Locate the cell with the specified text and output its [x, y] center coordinate. 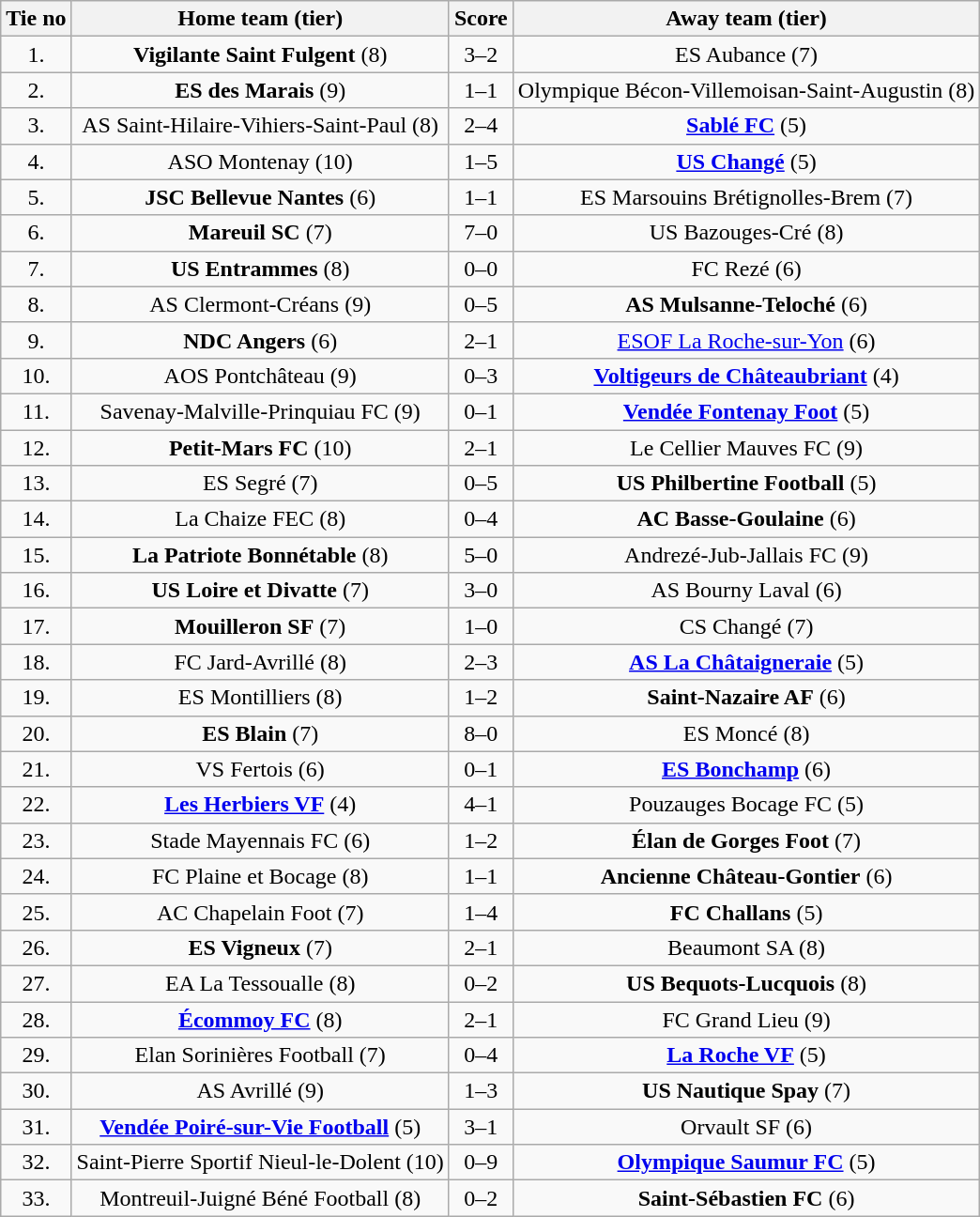
AS Mulsanne-Teloché (6) [746, 304]
8–0 [481, 733]
Saint-Pierre Sportif Nieul-le-Dolent (10) [260, 1163]
32. [36, 1163]
US Nautique Spay (7) [746, 1091]
33. [36, 1198]
25. [36, 912]
FC Plaine et Bocage (8) [260, 876]
5–0 [481, 555]
0–3 [481, 376]
ES Vigneux (7) [260, 947]
VS Fertois (6) [260, 769]
JSC Bellevue Nantes (6) [260, 197]
2–3 [481, 662]
6. [36, 233]
NDC Angers (6) [260, 340]
FC Challans (5) [746, 912]
US Bazouges-Cré (8) [746, 233]
La Roche VF (5) [746, 1055]
23. [36, 840]
ES Montilliers (8) [260, 698]
Voltigeurs de Châteaubriant (4) [746, 376]
Vendée Poiré-sur-Vie Football (5) [260, 1127]
28. [36, 1019]
Orvault SF (6) [746, 1127]
Élan de Gorges Foot (7) [746, 840]
13. [36, 484]
ES des Marais (9) [260, 90]
ES Segré (7) [260, 484]
La Chaize FEC (8) [260, 519]
3–0 [481, 591]
3–1 [481, 1127]
ES Blain (7) [260, 733]
18. [36, 662]
10. [36, 376]
ES Bonchamp (6) [746, 769]
16. [36, 591]
AS Avrillé (9) [260, 1091]
4–1 [481, 805]
26. [36, 947]
Mareuil SC (7) [260, 233]
FC Grand Lieu (9) [746, 1019]
ESOF La Roche-sur-Yon (6) [746, 340]
Le Cellier Mauves FC (9) [746, 448]
Beaumont SA (8) [746, 947]
EA La Tessoualle (8) [260, 983]
ASO Montenay (10) [260, 162]
Ancienne Château-Gontier (6) [746, 876]
9. [36, 340]
US Philbertine Football (5) [746, 484]
Sablé FC (5) [746, 126]
4. [36, 162]
29. [36, 1055]
20. [36, 733]
Mouilleron SF (7) [260, 626]
Écommoy FC (8) [260, 1019]
ES Marsouins Brétignolles-Brem (7) [746, 197]
Score [481, 19]
Les Herbiers VF (4) [260, 805]
5. [36, 197]
US Changé (5) [746, 162]
11. [36, 411]
0–9 [481, 1163]
AS Bourny Laval (6) [746, 591]
Pouzauges Bocage FC (5) [746, 805]
Home team (tier) [260, 19]
8. [36, 304]
3–2 [481, 54]
2. [36, 90]
FC Jard-Avrillé (8) [260, 662]
21. [36, 769]
FC Rezé (6) [746, 269]
2–4 [481, 126]
1–0 [481, 626]
Saint-Nazaire AF (6) [746, 698]
Vendée Fontenay Foot (5) [746, 411]
AS Saint-Hilaire-Vihiers-Saint-Paul (8) [260, 126]
AS Clermont-Créans (9) [260, 304]
US Entrammes (8) [260, 269]
CS Changé (7) [746, 626]
Saint-Sébastien FC (6) [746, 1198]
Olympique Saumur FC (5) [746, 1163]
US Loire et Divatte (7) [260, 591]
27. [36, 983]
ES Moncé (8) [746, 733]
7. [36, 269]
AOS Pontchâteau (9) [260, 376]
17. [36, 626]
AS La Châtaigneraie (5) [746, 662]
Vigilante Saint Fulgent (8) [260, 54]
AC Chapelain Foot (7) [260, 912]
Andrezé-Jub-Jallais FC (9) [746, 555]
0–0 [481, 269]
Away team (tier) [746, 19]
1–5 [481, 162]
ES Aubance (7) [746, 54]
1. [36, 54]
Tie no [36, 19]
12. [36, 448]
31. [36, 1127]
Elan Sorinières Football (7) [260, 1055]
24. [36, 876]
Savenay-Malville-Prinquiau FC (9) [260, 411]
Montreuil-Juigné Béné Football (8) [260, 1198]
15. [36, 555]
3. [36, 126]
Stade Mayennais FC (6) [260, 840]
Olympique Bécon-Villemoisan-Saint-Augustin (8) [746, 90]
22. [36, 805]
30. [36, 1091]
14. [36, 519]
Petit-Mars FC (10) [260, 448]
19. [36, 698]
US Bequots-Lucquois (8) [746, 983]
AC Basse-Goulaine (6) [746, 519]
1–3 [481, 1091]
La Patriote Bonnétable (8) [260, 555]
1–4 [481, 912]
7–0 [481, 233]
